Output the (X, Y) coordinate of the center of the cell containing the given text.  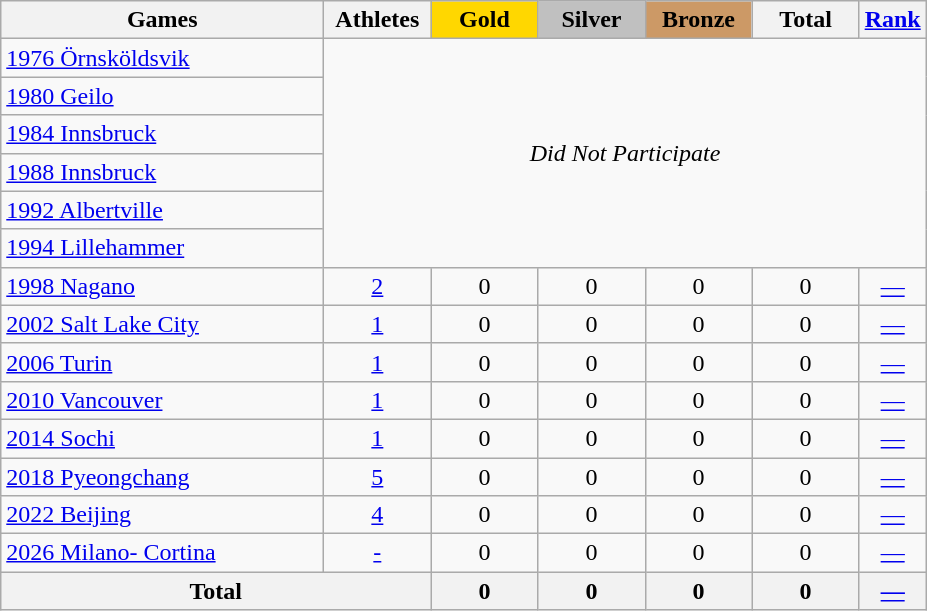
Rank (892, 20)
Bronze (698, 20)
1994 Lillehammer (162, 248)
Athletes (378, 20)
2 (378, 286)
1976 Örnsköldsvik (162, 58)
1984 Innsbruck (162, 134)
2002 Salt Lake City (162, 324)
1980 Geilo (162, 96)
1992 Albertville (162, 210)
Did Not Participate (625, 153)
4 (378, 515)
2014 Sochi (162, 438)
Gold (484, 20)
Games (162, 20)
2010 Vancouver (162, 400)
1998 Nagano (162, 286)
2022 Beijing (162, 515)
- (378, 553)
5 (378, 477)
Silver (592, 20)
1988 Innsbruck (162, 172)
2026 Milano- Cortina (162, 553)
2018 Pyeongchang (162, 477)
2006 Turin (162, 362)
